Provide the (x, y) coordinate of the cell's center where the given text is located.  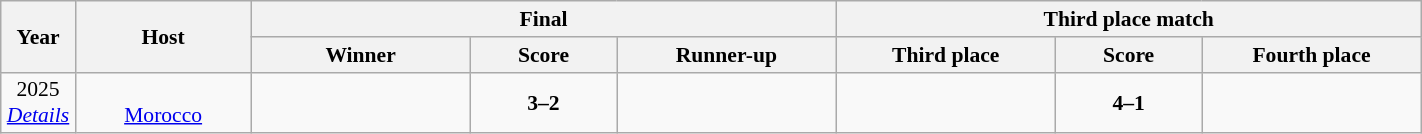
Winner (360, 55)
Host (163, 36)
2025Details (38, 102)
Third place (946, 55)
Year (38, 36)
Morocco (163, 102)
Final (544, 19)
3–2 (543, 102)
Runner-up (726, 55)
Fourth place (1312, 55)
Third place match (1128, 19)
4–1 (1128, 102)
